From the cell containing the given text, extract its center point as [X, Y] coordinate. 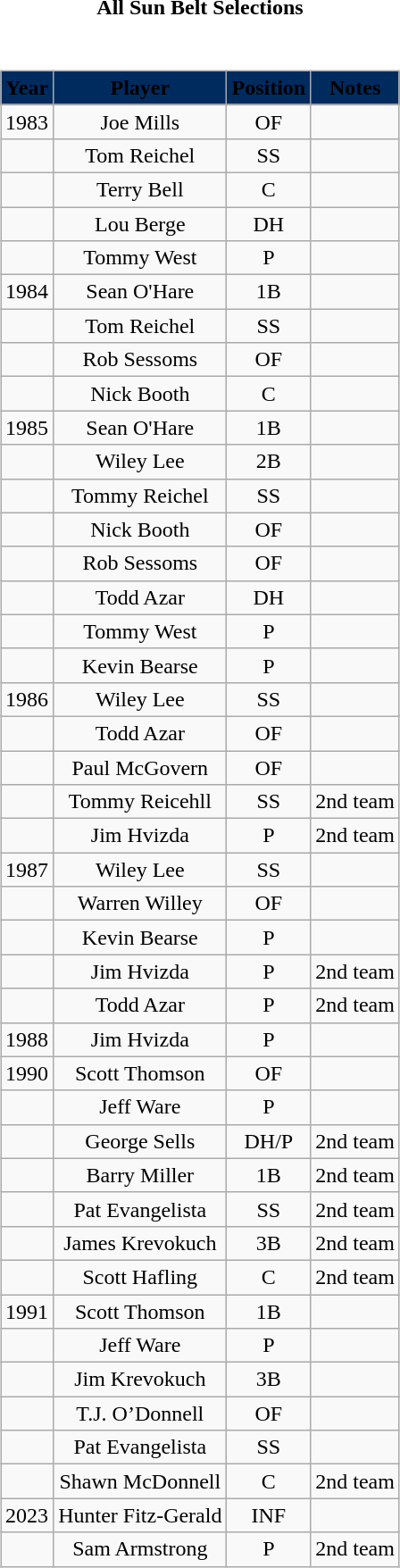
Paul McGovern [140, 767]
1990 [27, 1073]
Notes [355, 88]
1988 [27, 1039]
2B [269, 462]
Player [140, 88]
2023 [27, 1515]
Lou Berge [140, 224]
1985 [27, 428]
Sam Armstrong [140, 1549]
Barry Miller [140, 1175]
Shawn McDonnell [140, 1481]
Year [27, 88]
INF [269, 1515]
1984 [27, 292]
DH/P [269, 1141]
Tommy Reichel [140, 496]
T.J. O’Donnell [140, 1414]
Joe Mills [140, 121]
Tommy Reicehll [140, 802]
1991 [27, 1312]
James Krevokuch [140, 1243]
1986 [27, 699]
Terry Bell [140, 189]
Warren Willey [140, 904]
George Sells [140, 1141]
1983 [27, 121]
Scott Hafling [140, 1277]
Jim Krevokuch [140, 1380]
Position [269, 88]
1987 [27, 870]
Hunter Fitz-Gerald [140, 1515]
